From the cell containing the given text, extract its center point as (x, y) coordinate. 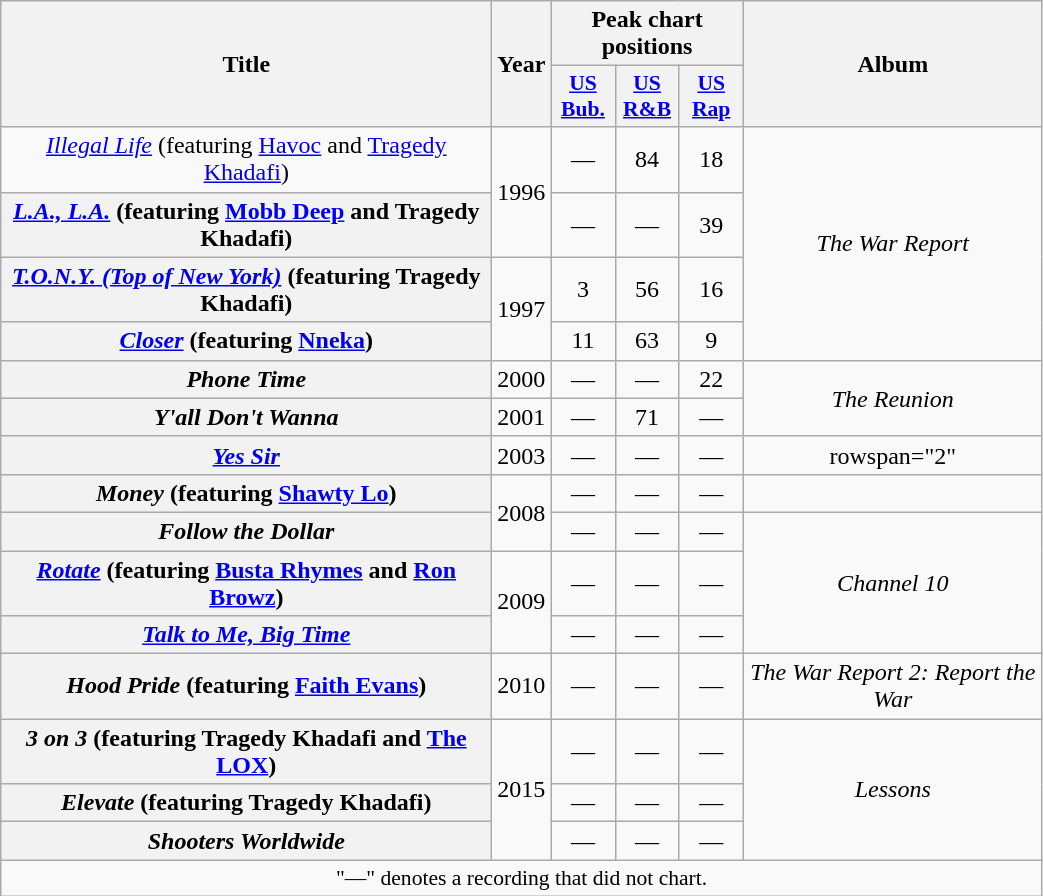
Y'all Don't Wanna (246, 417)
Money (featuring Shawty Lo) (246, 493)
1996 (522, 192)
71 (647, 417)
3 on 3 (featuring Tragedy Khadafi and The LOX) (246, 752)
2001 (522, 417)
2015 (522, 790)
Elevate (featuring Tragedy Khadafi) (246, 803)
3 (583, 290)
USBub. (583, 96)
Closer (featuring Nneka) (246, 341)
11 (583, 341)
T.O.N.Y. (Top of New York) (featuring Tragedy Khadafi) (246, 290)
16 (711, 290)
Talk to Me, Big Time (246, 635)
Channel 10 (892, 582)
39 (711, 224)
56 (647, 290)
22 (711, 379)
The War Report (892, 244)
Rotate (featuring Busta Rhymes and Ron Browz) (246, 582)
1997 (522, 308)
L.A., L.A. (featuring Mobb Deep and Tragedy Khadafi) (246, 224)
rowspan="2" (892, 455)
2000 (522, 379)
2010 (522, 686)
Hood Pride (featuring Faith Evans) (246, 686)
Year (522, 64)
Illegal Life (featuring Havoc and Tragedy Khadafi) (246, 160)
Peak chart positions (647, 34)
The War Report 2: Report the War (892, 686)
Follow the Dollar (246, 531)
The Reunion (892, 398)
63 (647, 341)
Shooters Worldwide (246, 841)
Yes Sir (246, 455)
Album (892, 64)
Lessons (892, 790)
18 (711, 160)
USRap (711, 96)
2008 (522, 512)
84 (647, 160)
"—" denotes a recording that did not chart. (522, 878)
9 (711, 341)
Title (246, 64)
USR&B (647, 96)
2009 (522, 602)
2003 (522, 455)
Phone Time (246, 379)
